Extract the (x, y) coordinate from the center of the cell holding the provided text.  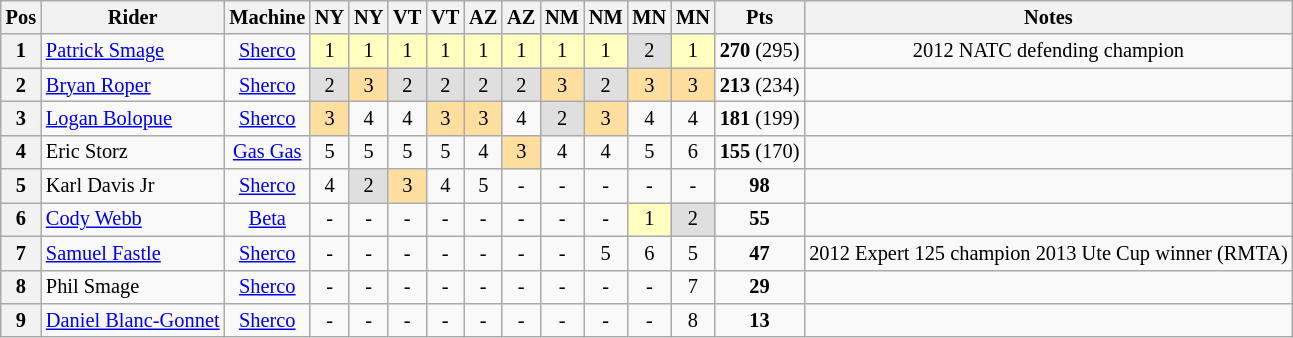
Eric Storz (132, 152)
Pos (21, 17)
Beta (267, 219)
Cody Webb (132, 219)
Rider (132, 17)
Notes (1048, 17)
Logan Bolopue (132, 118)
213 (234) (760, 85)
155 (170) (760, 152)
Samuel Fastle (132, 253)
Bryan Roper (132, 85)
Gas Gas (267, 152)
2012 NATC defending champion (1048, 51)
2012 Expert 125 champion 2013 Ute Cup winner (RMTA) (1048, 253)
Pts (760, 17)
270 (295) (760, 51)
98 (760, 186)
Machine (267, 17)
181 (199) (760, 118)
55 (760, 219)
Daniel Blanc-Gonnet (132, 320)
47 (760, 253)
Patrick Smage (132, 51)
Karl Davis Jr (132, 186)
13 (760, 320)
9 (21, 320)
29 (760, 287)
Phil Smage (132, 287)
